Capture the cell that displays the provided text and extract its (X, Y) central coordinate. 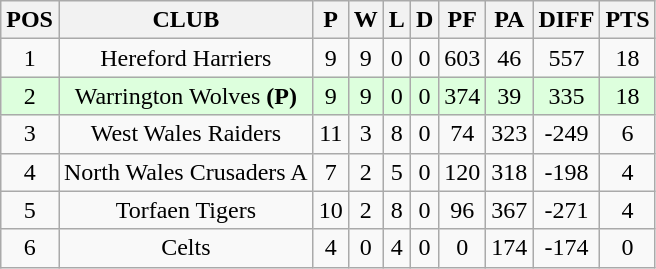
L (396, 20)
174 (510, 248)
PTS (628, 20)
DIFF (566, 20)
PA (510, 20)
603 (462, 58)
-174 (566, 248)
11 (330, 134)
1 (30, 58)
P (330, 20)
96 (462, 210)
Warrington Wolves (P) (186, 96)
North Wales Crusaders A (186, 172)
318 (510, 172)
557 (566, 58)
Celts (186, 248)
-198 (566, 172)
367 (510, 210)
Hereford Harriers (186, 58)
46 (510, 58)
-249 (566, 134)
335 (566, 96)
West Wales Raiders (186, 134)
120 (462, 172)
7 (330, 172)
74 (462, 134)
POS (30, 20)
374 (462, 96)
D (424, 20)
10 (330, 210)
-271 (566, 210)
Torfaen Tigers (186, 210)
39 (510, 96)
CLUB (186, 20)
PF (462, 20)
W (366, 20)
323 (510, 134)
